Pinpoint the cell where the given text exists, returning its [x, y] midpoint coordinate. 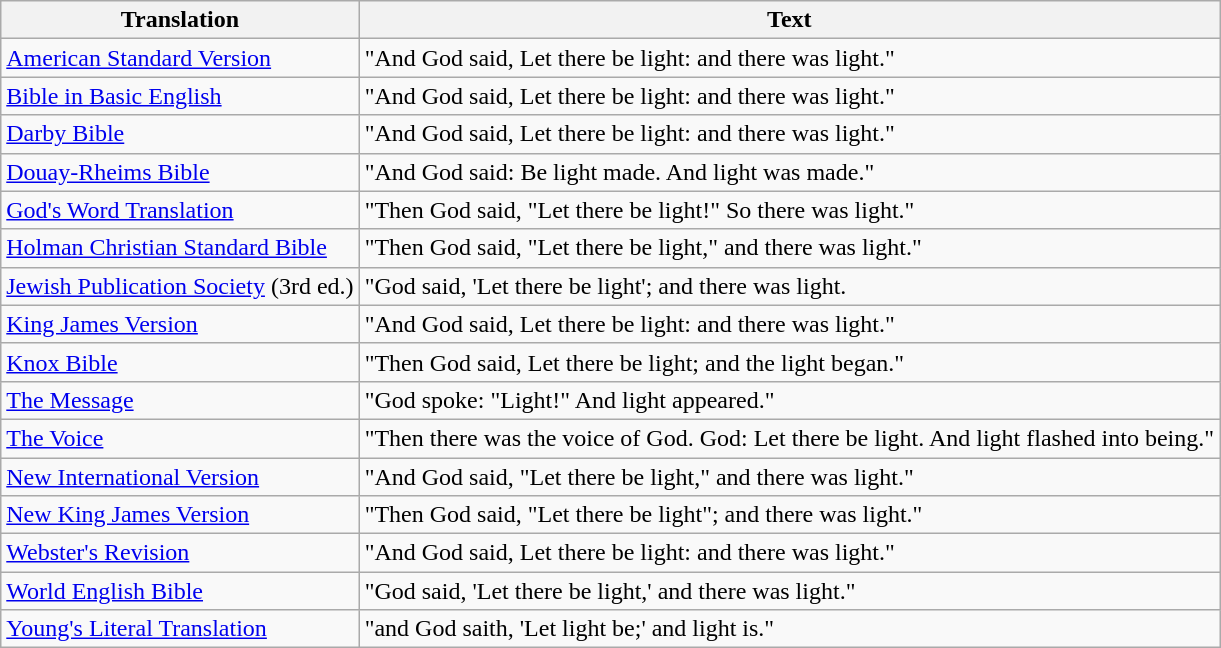
"Then there was the voice of God. God: Let there be light. And light flashed into being." [789, 438]
Darby Bible [180, 134]
New International Version [180, 477]
Young's Literal Translation [180, 629]
Holman Christian Standard Bible [180, 248]
The Voice [180, 438]
"God spoke: "Light!" And light appeared." [789, 400]
Webster's Revision [180, 553]
New King James Version [180, 515]
"And God said, "Let there be light," and there was light." [789, 477]
King James Version [180, 324]
"And God said: Be light made. And light was made." [789, 172]
Bible in Basic English [180, 96]
Knox Bible [180, 362]
The Message [180, 400]
"Then God said, Let there be light; and the light began." [789, 362]
"God said, 'Let there be light,' and there was light." [789, 591]
World English Bible [180, 591]
"Then God said, "Let there be light"; and there was light." [789, 515]
Text [789, 20]
Translation [180, 20]
"Then God said, "Let there be light!" So there was light." [789, 210]
Jewish Publication Society (3rd ed.) [180, 286]
Douay-Rheims Bible [180, 172]
God's Word Translation [180, 210]
American Standard Version [180, 58]
"and God saith, 'Let light be;' and light is." [789, 629]
"God said, 'Let there be light'; and there was light. [789, 286]
"Then God said, "Let there be light," and there was light." [789, 248]
